Identify which cell holds the provided text, then report its [x, y] central coordinate. 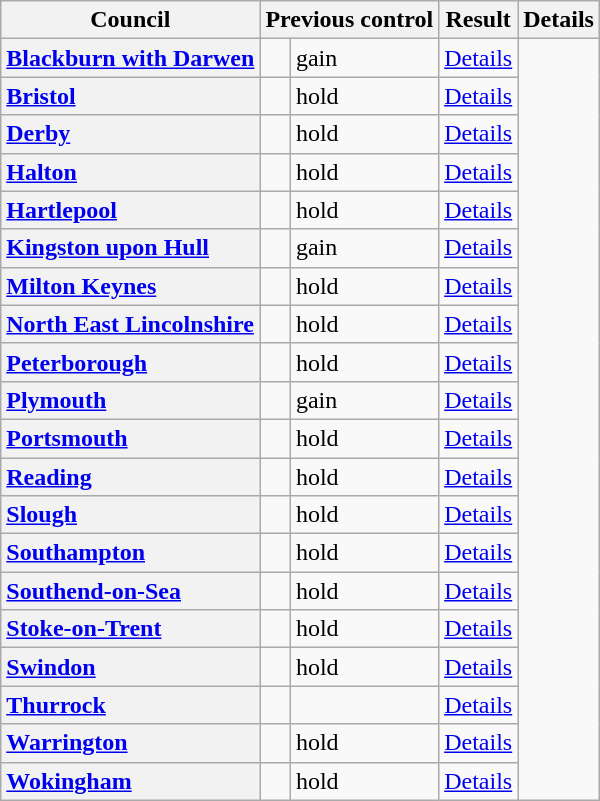
Halton [130, 172]
Warrington [130, 743]
Portsmouth [130, 438]
Previous control [350, 20]
Southampton [130, 553]
Southend-on-Sea [130, 591]
Council [130, 20]
Reading [130, 477]
Stoke-on-Trent [130, 629]
Peterborough [130, 362]
Wokingham [130, 781]
Blackburn with Darwen [130, 58]
Swindon [130, 667]
Slough [130, 515]
Bristol [130, 96]
Kingston upon Hull [130, 248]
Derby [130, 134]
Thurrock [130, 705]
Hartlepool [130, 210]
Plymouth [130, 400]
Milton Keynes [130, 286]
North East Lincolnshire [130, 324]
Result [478, 20]
